Provide the [x, y] coordinate of the cell's center where the given text is located.  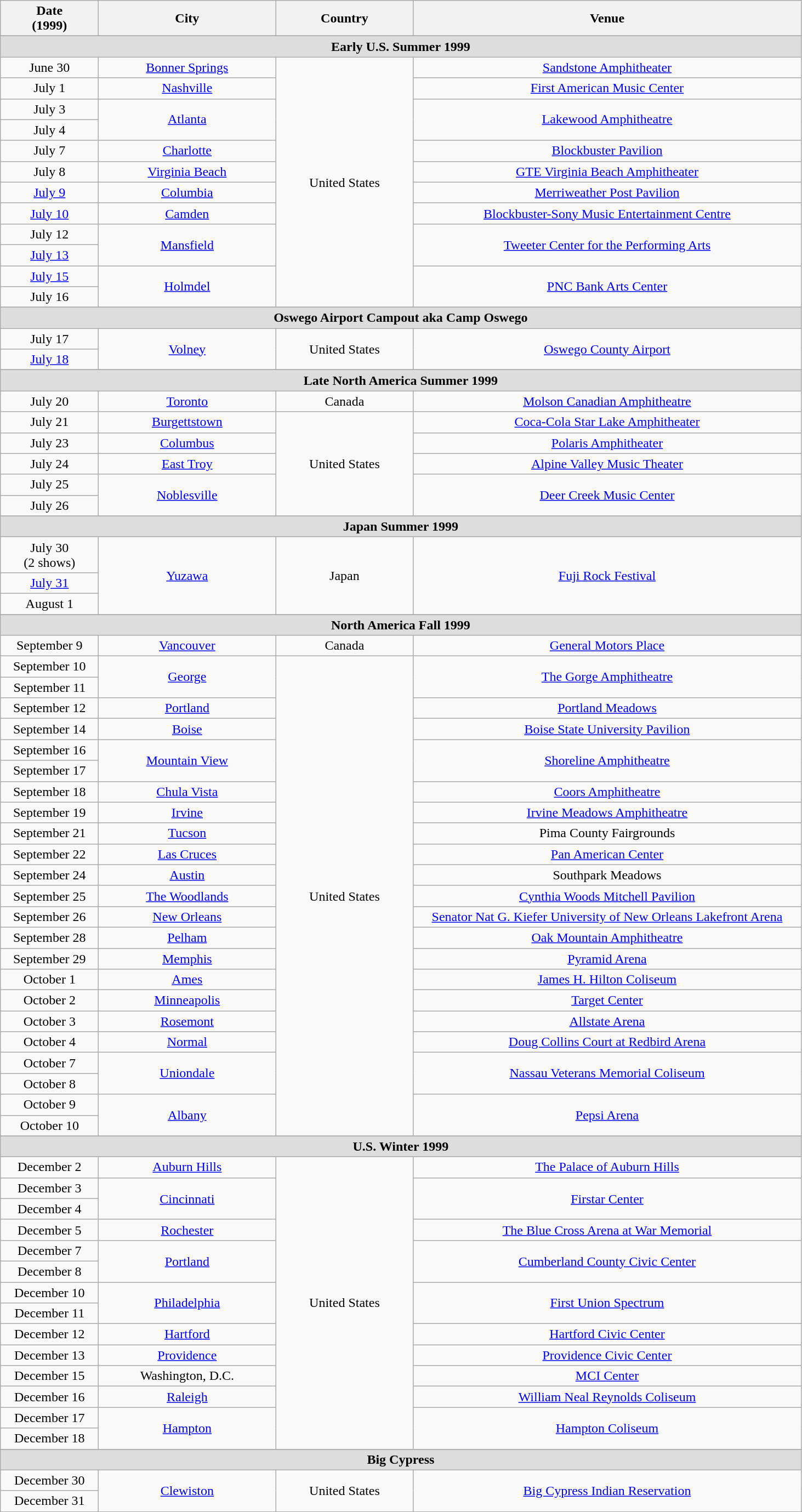
Boise State University Pavilion [607, 729]
Coors Amphitheatre [607, 792]
December 11 [49, 1314]
Clewiston [187, 1491]
July 3 [49, 109]
Oswego County Airport [607, 349]
July 12 [49, 234]
September 12 [49, 708]
Alpine Valley Music Theater [607, 464]
Southpark Meadows [607, 875]
Big Cypress [401, 1459]
July 13 [49, 255]
July 4 [49, 130]
July 25 [49, 485]
Doug Collins Court at Redbird Arena [607, 1042]
July 21 [49, 422]
September 28 [49, 937]
Merriweather Post Pavilion [607, 192]
Portland Meadows [607, 708]
December 3 [49, 1188]
Charlotte [187, 151]
September 9 [49, 646]
Country [344, 19]
July 16 [49, 297]
Target Center [607, 1001]
Chula Vista [187, 792]
Early U.S. Summer 1999 [401, 47]
July 30(2 shows) [49, 555]
PNC Bank Arts Center [607, 286]
Fuji Rock Festival [607, 576]
July 23 [49, 443]
October 9 [49, 1105]
General Motors Place [607, 646]
Coca-Cola Star Lake Amphitheater [607, 422]
December 17 [49, 1418]
Memphis [187, 959]
October 4 [49, 1042]
October 1 [49, 980]
July 18 [49, 360]
First Union Spectrum [607, 1303]
Raleigh [187, 1397]
Cynthia Woods Mitchell Pavilion [607, 896]
Rosemont [187, 1021]
Albany [187, 1115]
Virginia Beach [187, 172]
December 18 [49, 1439]
Shoreline Amphitheatre [607, 760]
Yuzawa [187, 576]
Washington, D.C. [187, 1376]
October 10 [49, 1126]
Venue [607, 19]
Rochester [187, 1230]
Noblesville [187, 495]
Holmdel [187, 286]
Mansfield [187, 245]
Hartford Civic Center [607, 1334]
December 13 [49, 1355]
Irvine Meadows Amphitheatre [607, 812]
Pan American Center [607, 854]
U.S. Winter 1999 [401, 1146]
Blockbuster Pavilion [607, 151]
December 8 [49, 1271]
New Orleans [187, 917]
September 14 [49, 729]
MCI Center [607, 1376]
George [187, 677]
Pima County Fairgrounds [607, 833]
Hartford [187, 1334]
The Woodlands [187, 896]
Mountain View [187, 760]
July 24 [49, 464]
Nassau Veterans Memorial Coliseum [607, 1073]
October 3 [49, 1021]
December 31 [49, 1501]
July 1 [49, 88]
Pepsi Arena [607, 1115]
Atlanta [187, 120]
James H. Hilton Coliseum [607, 980]
Cincinnati [187, 1198]
Providence [187, 1355]
Oswego Airport Campout aka Camp Oswego [401, 318]
August 1 [49, 604]
Big Cypress Indian Reservation [607, 1491]
Date(1999) [49, 19]
Molson Canadian Amphitheatre [607, 401]
Las Cruces [187, 854]
December 5 [49, 1230]
July 17 [49, 339]
Hampton [187, 1428]
Senator Nat G. Kiefer University of New Orleans Lakefront Arena [607, 917]
Burgettstown [187, 422]
December 10 [49, 1292]
East Troy [187, 464]
September 22 [49, 854]
September 18 [49, 792]
July 10 [49, 213]
Camden [187, 213]
Tweeter Center for the Performing Arts [607, 245]
December 4 [49, 1209]
Cumberland County Civic Center [607, 1261]
Japan Summer 1999 [401, 526]
Providence Civic Center [607, 1355]
December 15 [49, 1376]
City [187, 19]
December 7 [49, 1250]
September 29 [49, 959]
Uniondale [187, 1073]
Tucson [187, 833]
September 17 [49, 771]
Boise [187, 729]
The Blue Cross Arena at War Memorial [607, 1230]
September 25 [49, 896]
December 16 [49, 1397]
Blockbuster-Sony Music Entertainment Centre [607, 213]
September 26 [49, 917]
William Neal Reynolds Coliseum [607, 1397]
September 10 [49, 667]
September 16 [49, 750]
Volney [187, 349]
July 9 [49, 192]
Polaris Amphitheater [607, 443]
Philadelphia [187, 1303]
July 26 [49, 505]
Auburn Hills [187, 1167]
Pyramid Arena [607, 959]
Allstate Arena [607, 1021]
First American Music Center [607, 88]
Sandstone Amphitheater [607, 67]
Irvine [187, 812]
GTE Virginia Beach Amphitheater [607, 172]
Vancouver [187, 646]
Austin [187, 875]
Hampton Coliseum [607, 1428]
Ames [187, 980]
July 20 [49, 401]
July 31 [49, 583]
Toronto [187, 401]
December 2 [49, 1167]
North America Fall 1999 [401, 624]
The Palace of Auburn Hills [607, 1167]
October 7 [49, 1063]
Columbia [187, 192]
September 19 [49, 812]
Firstar Center [607, 1198]
September 21 [49, 833]
September 11 [49, 687]
Lakewood Amphitheatre [607, 120]
Minneapolis [187, 1001]
December 30 [49, 1480]
Late North America Summer 1999 [401, 380]
Nashville [187, 88]
Oak Mountain Amphitheatre [607, 937]
December 12 [49, 1334]
July 7 [49, 151]
October 8 [49, 1084]
June 30 [49, 67]
Pelham [187, 937]
Japan [344, 576]
Columbus [187, 443]
July 15 [49, 276]
Bonner Springs [187, 67]
Deer Creek Music Center [607, 495]
The Gorge Amphitheatre [607, 677]
July 8 [49, 172]
September 24 [49, 875]
October 2 [49, 1001]
Normal [187, 1042]
